Search for the cell housing the specified text and yield its (X, Y) center coordinate. 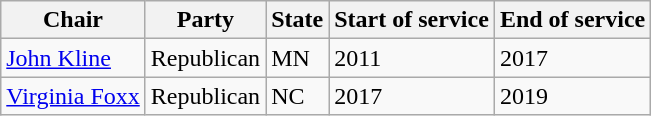
NC (298, 96)
Start of service (412, 20)
2019 (572, 96)
End of service (572, 20)
MN (298, 58)
2011 (412, 58)
Chair (74, 20)
Virginia Foxx (74, 96)
State (298, 20)
Party (205, 20)
John Kline (74, 58)
